Capture the cell that displays the provided text and extract its [x, y] central coordinate. 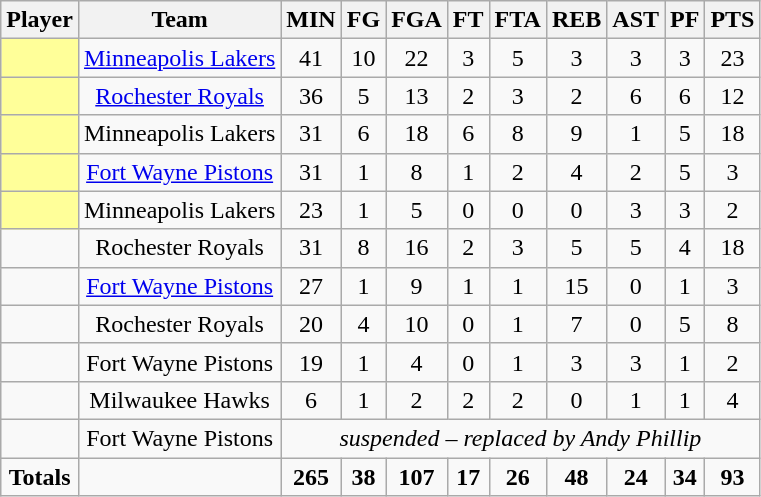
PF [685, 20]
12 [732, 96]
PTS [732, 20]
Player [40, 20]
FGA [417, 20]
FT [468, 20]
93 [732, 477]
suspended – replaced by Andy Phillip [520, 438]
265 [311, 477]
15 [576, 286]
19 [311, 362]
16 [417, 248]
Team [179, 20]
17 [468, 477]
27 [311, 286]
48 [576, 477]
AST [636, 20]
FG [363, 20]
41 [311, 58]
Milwaukee Hawks [179, 400]
34 [685, 477]
Totals [40, 477]
24 [636, 477]
REB [576, 20]
22 [417, 58]
FTA [518, 20]
7 [576, 324]
20 [311, 324]
107 [417, 477]
38 [363, 477]
36 [311, 96]
26 [518, 477]
13 [417, 96]
MIN [311, 20]
